Output the (X, Y) coordinate of the center of the cell containing the given text.  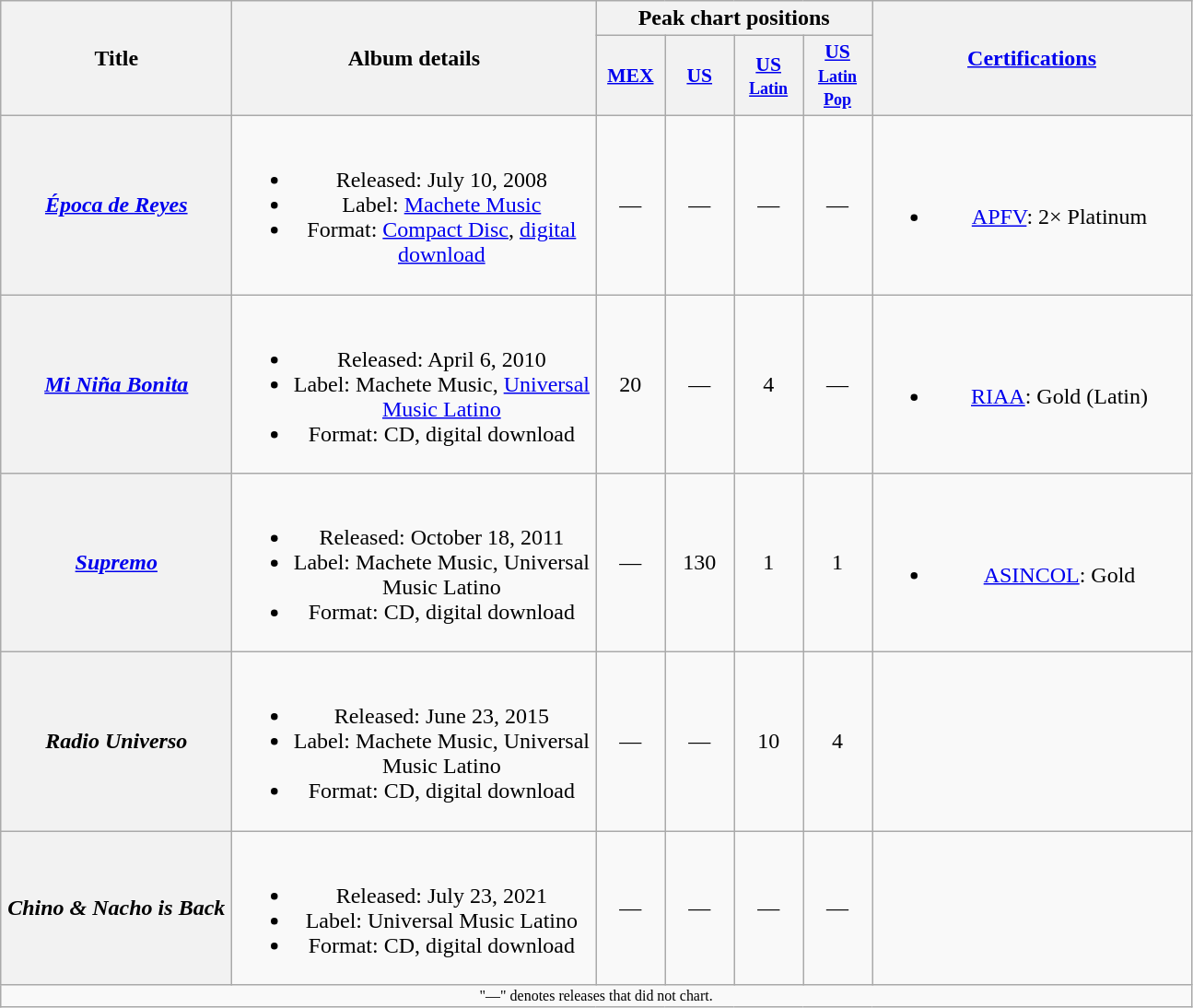
ASINCOL: Gold (1032, 563)
APFV: 2× Platinum (1032, 205)
Supremo (116, 563)
US (700, 76)
USLatin Pop (838, 76)
Mi Niña Bonita (116, 384)
Peak chart positions (734, 18)
Época de Reyes (116, 205)
130 (700, 563)
MEX (630, 76)
Album details (415, 59)
RIAA: Gold (Latin) (1032, 384)
Radio Universo (116, 742)
"—" denotes releases that did not chart. (597, 996)
Certifications (1032, 59)
Released: April 6, 2010Label: Machete Music, Universal Music LatinoFormat: CD, digital download (415, 384)
Released: July 23, 2021Label: Universal Music LatinoFormat: CD, digital download (415, 908)
Released: June 23, 2015Label: Machete Music, Universal Music LatinoFormat: CD, digital download (415, 742)
Title (116, 59)
Chino & Nacho is Back (116, 908)
Released: July 10, 2008Label: Machete MusicFormat: Compact Disc, digital download (415, 205)
20 (630, 384)
10 (768, 742)
Released: October 18, 2011Label: Machete Music, Universal Music LatinoFormat: CD, digital download (415, 563)
USLatin (768, 76)
